Provide the (x, y) coordinate of the cell's center where the given text is located.  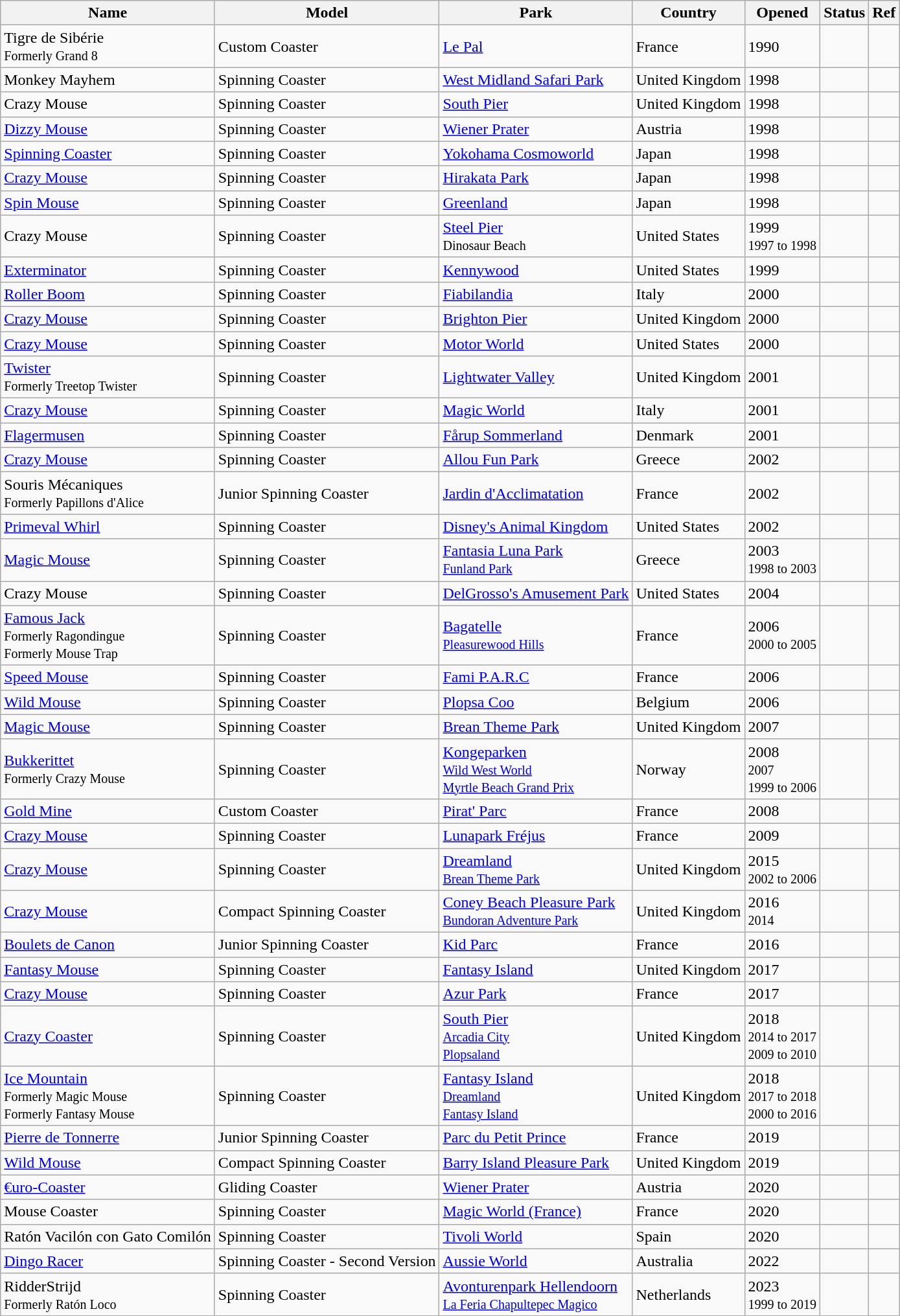
Spin Mouse (108, 203)
BukkerittetFormerly Crazy Mouse (108, 769)
Monkey Mayhem (108, 80)
Motor World (536, 344)
Avonturenpark HellendoornLa Feria Chapultepec Magico (536, 1294)
South PierArcadia CityPlopsaland (536, 1036)
20152002 to 2006 (783, 869)
Gliding Coaster (327, 1187)
2016 (783, 945)
Opened (783, 13)
DreamlandBrean Theme Park (536, 869)
Norway (688, 769)
Jardin d'Acclimatation (536, 493)
Kennywood (536, 269)
Netherlands (688, 1294)
Coney Beach Pleasure ParkBundoran Adventure Park (536, 912)
Fiabilandia (536, 294)
Park (536, 13)
Hirakata Park (536, 178)
Spain (688, 1236)
Exterminator (108, 269)
Fantasy Island (536, 970)
Country (688, 13)
Ice MountainFormerly Magic MouseFormerly Fantasy Mouse (108, 1096)
KongeparkenWild West WorldMyrtle Beach Grand Prix (536, 769)
Magic World (536, 411)
2022 (783, 1261)
DelGrosso's Amusement Park (536, 593)
Model (327, 13)
2008 (783, 811)
Mouse Coaster (108, 1212)
Steel PierDinosaur Beach (536, 236)
Name (108, 13)
Fantasia Luna ParkFunland Park (536, 560)
Spinning Coaster - Second Version (327, 1261)
Denmark (688, 435)
Ratón Vacilón con Gato Comilón (108, 1236)
2007 (783, 727)
Yokohama Cosmoworld (536, 153)
RidderStrijdFormerly Ratón Loco (108, 1294)
Famous JackFormerly Ragondingue Formerly Mouse Trap (108, 635)
19991997 to 1998 (783, 236)
Speed Mouse (108, 677)
Plopsa Coo (536, 702)
Brighton Pier (536, 319)
South Pier (536, 104)
Pierre de Tonnerre (108, 1138)
Pirat' Parc (536, 811)
TwisterFormerly Treetop Twister (108, 377)
BagatellePleasurewood Hills (536, 635)
Disney's Animal Kingdom (536, 527)
Ref (884, 13)
Brean Theme Park (536, 727)
1990 (783, 47)
Fami P.A.R.C (536, 677)
Kid Parc (536, 945)
20231999 to 2019 (783, 1294)
Fårup Sommerland (536, 435)
Fantasy Mouse (108, 970)
Lunapark Fréjus (536, 835)
Belgium (688, 702)
Crazy Coaster (108, 1036)
Flagermusen (108, 435)
20031998 to 2003 (783, 560)
Dingo Racer (108, 1261)
Roller Boom (108, 294)
Barry Island Pleasure Park (536, 1163)
Aussie World (536, 1261)
200820071999 to 2006 (783, 769)
2009 (783, 835)
Tivoli World (536, 1236)
20062000 to 2005 (783, 635)
Parc du Petit Prince (536, 1138)
Allou Fun Park (536, 460)
Souris MécaniquesFormerly Papillons d'Alice (108, 493)
Le Pal (536, 47)
Boulets de Canon (108, 945)
Status (845, 13)
Greenland (536, 203)
20182014 to 20172009 to 2010 (783, 1036)
Azur Park (536, 994)
West Midland Safari Park (536, 80)
2004 (783, 593)
20182017 to 20182000 to 2016 (783, 1096)
Primeval Whirl (108, 527)
Magic World (France) (536, 1212)
1999 (783, 269)
Lightwater Valley (536, 377)
Fantasy IslandDreamlandFantasy Island (536, 1096)
Australia (688, 1261)
Gold Mine (108, 811)
€uro-Coaster (108, 1187)
20162014 (783, 912)
Tigre de SibérieFormerly Grand 8 (108, 47)
Dizzy Mouse (108, 129)
